From the cell containing the given text, extract its center point as [X, Y] coordinate. 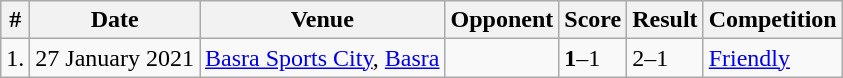
2–1 [665, 58]
Venue [323, 20]
1. [16, 58]
Result [665, 20]
Basra Sports City, Basra [323, 58]
Date [115, 20]
Opponent [502, 20]
1–1 [593, 58]
Friendly [772, 58]
Score [593, 20]
Competition [772, 20]
# [16, 20]
27 January 2021 [115, 58]
